Return (x, y) of the center of cell containing provided text 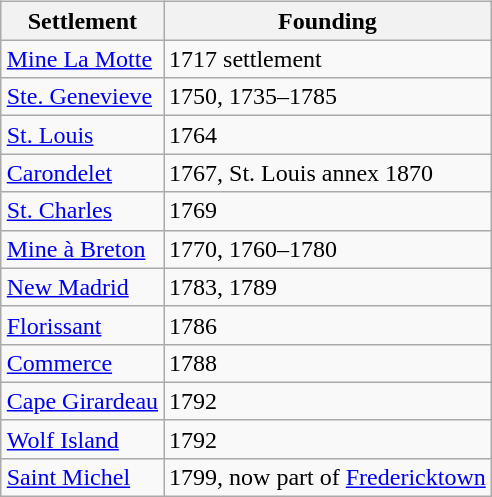
Carondelet (82, 173)
St. Charles (82, 211)
1750, 1735–1785 (328, 97)
Florissant (82, 325)
1764 (328, 135)
Mine La Motte (82, 59)
Cape Girardeau (82, 401)
St. Louis (82, 135)
1786 (328, 325)
Ste. Genevieve (82, 97)
Settlement (82, 21)
New Madrid (82, 287)
Mine à Breton (82, 249)
Wolf Island (82, 439)
Saint Michel (82, 478)
1717 settlement (328, 59)
1799, now part of Fredericktown (328, 478)
1767, St. Louis annex 1870 (328, 173)
1783, 1789 (328, 287)
1770, 1760–1780 (328, 249)
1788 (328, 363)
1769 (328, 211)
Commerce (82, 363)
Founding (328, 21)
